Capture the cell that displays the provided text and extract its (x, y) central coordinate. 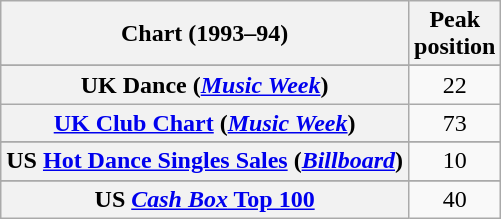
10 (455, 161)
US Cash Box Top 100 (205, 199)
Chart (1993–94) (205, 34)
Peakposition (455, 34)
UK Club Chart (Music Week) (205, 123)
40 (455, 199)
UK Dance (Music Week) (205, 85)
22 (455, 85)
US Hot Dance Singles Sales (Billboard) (205, 161)
73 (455, 123)
